Determine the (X, Y) coordinate at the center of the cell enclosing the given text.  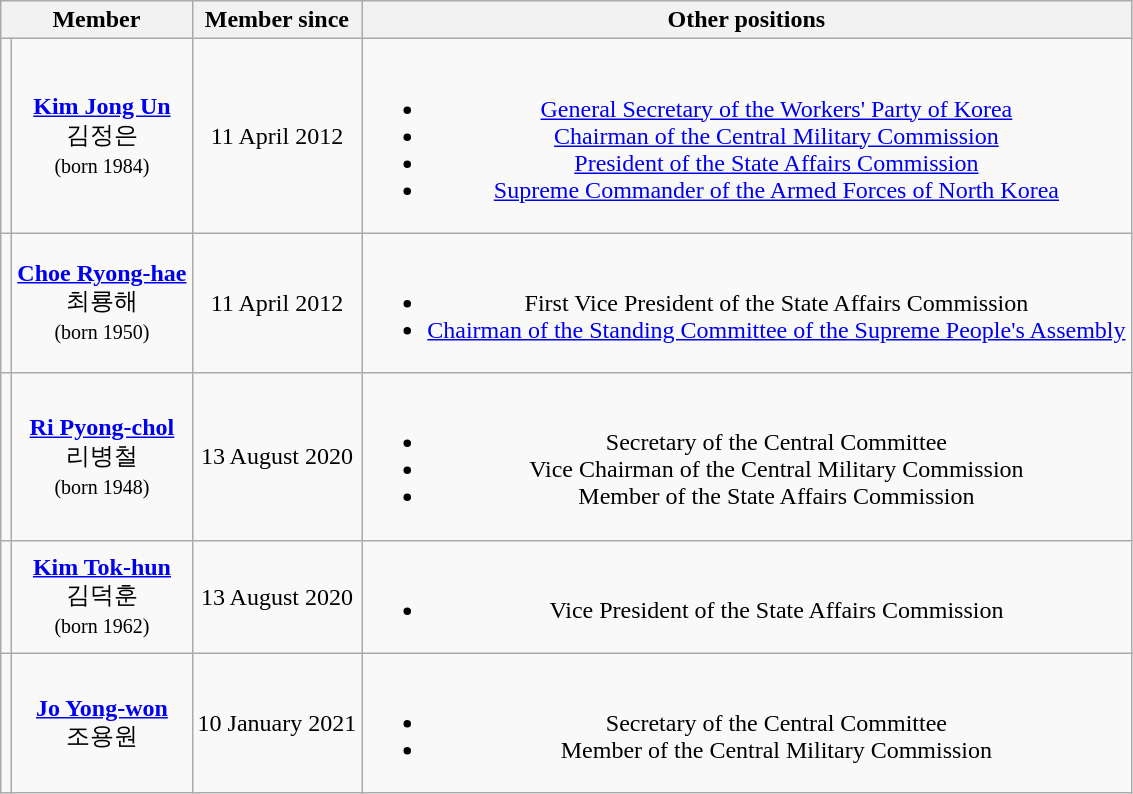
First Vice President of the State Affairs CommissionChairman of the Standing Committee of the Supreme People's Assembly (746, 303)
Secretary of the Central CommitteeVice Chairman of the Central Military CommissionMember of the State Affairs Commission (746, 456)
Member (96, 20)
Jo Yong-won조용원 (102, 723)
Vice President of the State Affairs Commission (746, 596)
Kim Jong Un김정은(born 1984) (102, 136)
Kim Tok-hun김덕훈(born 1962) (102, 596)
Member since (277, 20)
Ri Pyong-chol리병철(born 1948) (102, 456)
Other positions (746, 20)
Choe Ryong-hae최룡해(born 1950) (102, 303)
Secretary of the Central CommitteeMember of the Central Military Commission (746, 723)
10 January 2021 (277, 723)
